Output the [X, Y] coordinate of the center of the cell containing the given text.  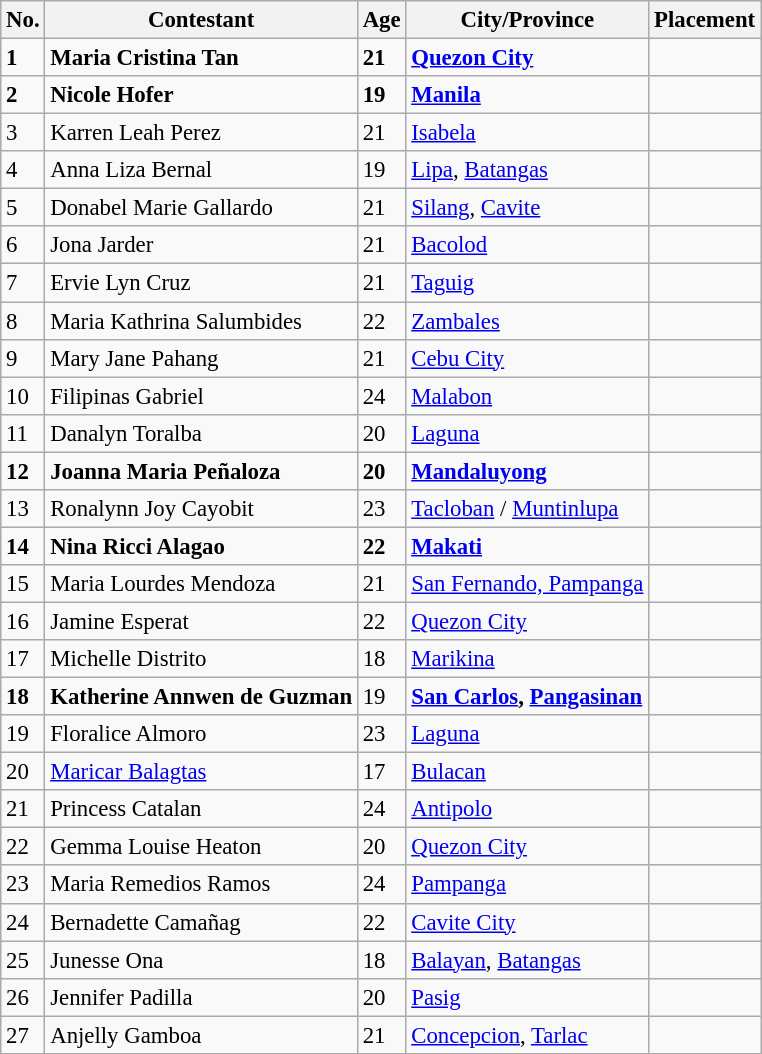
Filipinas Gabriel [201, 396]
Maria Remedios Ramos [201, 885]
14 [23, 546]
Maria Lourdes Mendoza [201, 584]
Maricar Balagtas [201, 772]
Age [382, 20]
Anjelly Gamboa [201, 1035]
Katherine Annwen de Guzman [201, 697]
Cavite City [528, 922]
Anna Liza Bernal [201, 170]
Junesse Ona [201, 960]
Jamine Esperat [201, 621]
Placement [705, 20]
Mary Jane Pahang [201, 358]
Balayan, Batangas [528, 960]
Bulacan [528, 772]
Antipolo [528, 809]
Gemma Louise Heaton [201, 847]
City/Province [528, 20]
Karren Leah Perez [201, 133]
Jennifer Padilla [201, 997]
Taguig [528, 283]
Maria Cristina Tan [201, 58]
Bacolod [528, 245]
16 [23, 621]
San Carlos, Pangasinan [528, 697]
Lipa, Batangas [528, 170]
Pampanga [528, 885]
6 [23, 245]
26 [23, 997]
Nicole Hofer [201, 95]
Marikina [528, 659]
No. [23, 20]
1 [23, 58]
2 [23, 95]
Tacloban / Muntinlupa [528, 509]
Princess Catalan [201, 809]
Contestant [201, 20]
Maria Kathrina Salumbides [201, 321]
Malabon [528, 396]
Michelle Distrito [201, 659]
Zambales [528, 321]
Danalyn Toralba [201, 433]
27 [23, 1035]
Donabel Marie Gallardo [201, 208]
Pasig [528, 997]
Ronalynn Joy Cayobit [201, 509]
Cebu City [528, 358]
Bernadette Camañag [201, 922]
Jona Jarder [201, 245]
Nina Ricci Alagao [201, 546]
4 [23, 170]
Ervie Lyn Cruz [201, 283]
13 [23, 509]
25 [23, 960]
Makati [528, 546]
11 [23, 433]
15 [23, 584]
3 [23, 133]
8 [23, 321]
San Fernando, Pampanga [528, 584]
Silang, Cavite [528, 208]
5 [23, 208]
9 [23, 358]
Manila [528, 95]
10 [23, 396]
Mandaluyong [528, 471]
Floralice Almoro [201, 734]
12 [23, 471]
Joanna Maria Peñaloza [201, 471]
Isabela [528, 133]
Concepcion, Tarlac [528, 1035]
7 [23, 283]
